Return [x, y] of the center of cell containing provided text 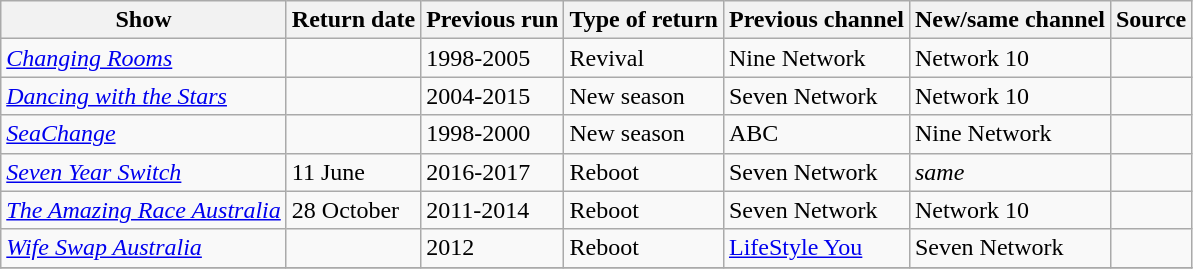
Show [144, 20]
Source [1150, 20]
Seven Year Switch [144, 172]
Dancing with the Stars [144, 96]
Changing Rooms [144, 58]
1998-2005 [492, 58]
2011-2014 [492, 210]
Previous channel [816, 20]
Revival [644, 58]
Wife Swap Australia [144, 248]
ABC [816, 134]
11 June [353, 172]
The Amazing Race Australia [144, 210]
2004-2015 [492, 96]
Type of return [644, 20]
Previous run [492, 20]
same [1010, 172]
28 October [353, 210]
Return date [353, 20]
New/same channel [1010, 20]
2016-2017 [492, 172]
LifeStyle You [816, 248]
1998-2000 [492, 134]
2012 [492, 248]
SeaChange [144, 134]
